Return the [X, Y] coordinate for the center point of the cell that contains the specified text.  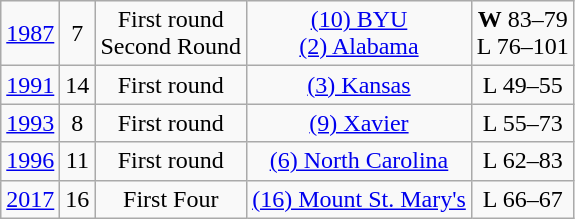
8 [78, 123]
L 55–73 [522, 123]
16 [78, 199]
(10) BYU(2) Alabama [360, 34]
First roundSecond Round [171, 34]
(6) North Carolina [360, 161]
(9) Xavier [360, 123]
First Four [171, 199]
1996 [30, 161]
2017 [30, 199]
1993 [30, 123]
L 49–55 [522, 85]
1987 [30, 34]
14 [78, 85]
7 [78, 34]
11 [78, 161]
L 62–83 [522, 161]
W 83–79 L 76–101 [522, 34]
(3) Kansas [360, 85]
1991 [30, 85]
L 66–67 [522, 199]
(16) Mount St. Mary's [360, 199]
